From the cell containing the given text, extract its center point as [X, Y] coordinate. 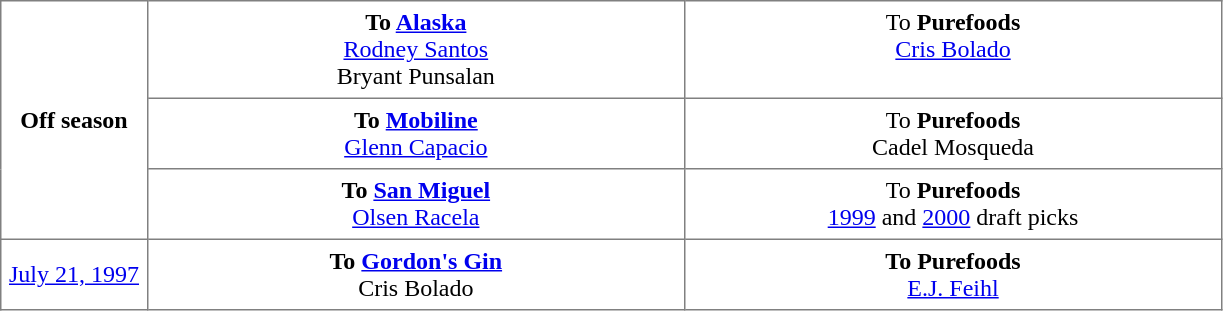
To PurefoodsCadel Mosqueda [952, 133]
To Purefoods1999 and 2000 draft picks [952, 204]
Off season [74, 120]
To PurefoodsE.J. Feihl [952, 274]
July 21, 1997 [74, 274]
To Gordon's GinCris Bolado [416, 274]
To AlaskaRodney SantosBryant Punsalan [416, 50]
To MobilineGlenn Capacio [416, 133]
To PurefoodsCris Bolado [952, 50]
To San MiguelOlsen Racela [416, 204]
